Locate the cell with the specified text and output its [X, Y] center coordinate. 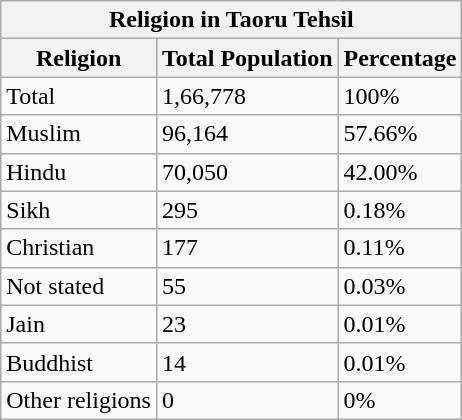
70,050 [247, 172]
0% [400, 400]
14 [247, 362]
0.03% [400, 286]
1,66,778 [247, 96]
Religion [79, 58]
Sikh [79, 210]
Hindu [79, 172]
0 [247, 400]
55 [247, 286]
23 [247, 324]
Religion in Taoru Tehsil [232, 20]
Jain [79, 324]
57.66% [400, 134]
Not stated [79, 286]
100% [400, 96]
0.11% [400, 248]
177 [247, 248]
Christian [79, 248]
96,164 [247, 134]
Percentage [400, 58]
295 [247, 210]
42.00% [400, 172]
0.18% [400, 210]
Total Population [247, 58]
Muslim [79, 134]
Other religions [79, 400]
Buddhist [79, 362]
Total [79, 96]
